Provide the (x, y) coordinate of the cell's center where the given text is located.  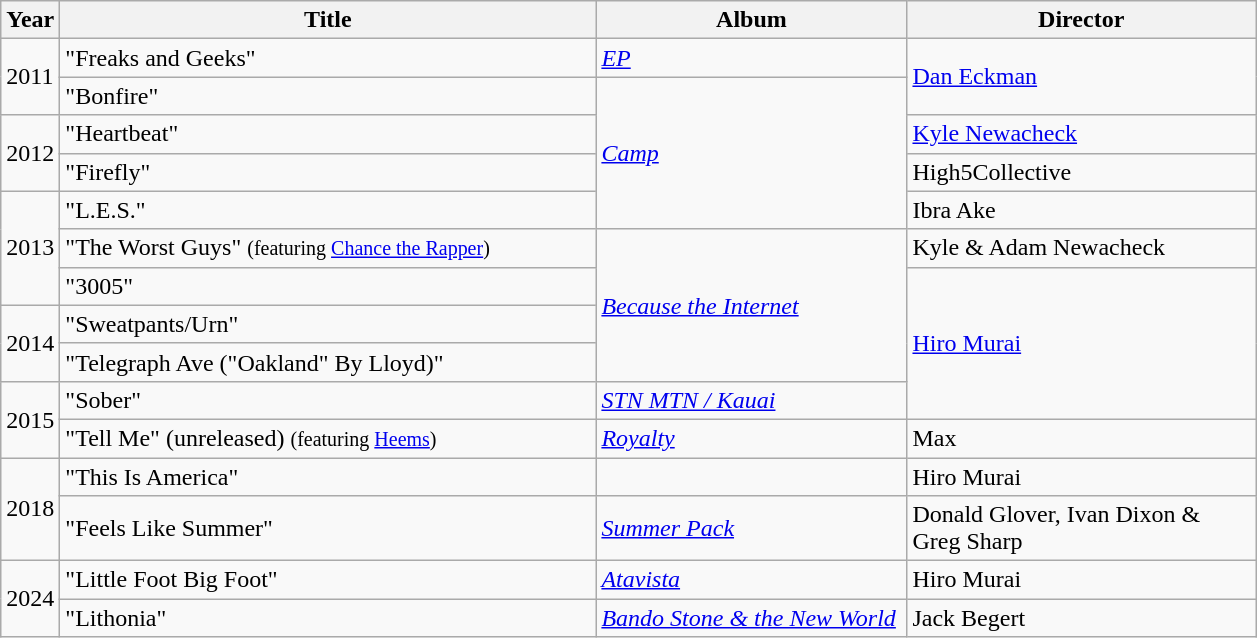
2012 (30, 153)
"The Worst Guys" (featuring Chance the Rapper) (328, 248)
"3005" (328, 286)
"L.E.S." (328, 210)
Camp (752, 153)
STN MTN / Kauai (752, 400)
Bando Stone & the New World (752, 618)
"This Is America" (328, 477)
Because the Internet (752, 305)
Max (1082, 438)
Jack Begert (1082, 618)
"Freaks and Geeks" (328, 58)
2011 (30, 77)
Kyle & Adam Newacheck (1082, 248)
Director (1082, 20)
"Telegraph Ave ("Oakland" By Lloyd)" (328, 362)
High5Collective (1082, 172)
Summer Pack (752, 528)
2024 (30, 599)
Kyle Newacheck (1082, 134)
"Tell Me" (unreleased) (featuring Heems) (328, 438)
EP (752, 58)
"Bonfire" (328, 96)
Donald Glover, Ivan Dixon & Greg Sharp (1082, 528)
"Sweatpants/Urn" (328, 324)
Royalty (752, 438)
Ibra Ake (1082, 210)
"Little Foot Big Foot" (328, 580)
"Sober" (328, 400)
2014 (30, 343)
Dan Eckman (1082, 77)
2015 (30, 419)
Atavista (752, 580)
"Feels Like Summer" (328, 528)
2013 (30, 248)
Album (752, 20)
Title (328, 20)
"Firefly" (328, 172)
"Heartbeat" (328, 134)
2018 (30, 510)
"Lithonia" (328, 618)
Year (30, 20)
